Detect which cell encompasses the target text, then output its [X, Y] center coordinate. 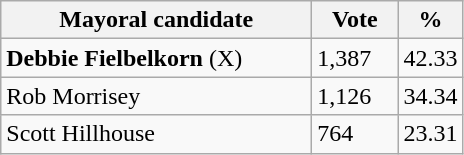
Scott Hillhouse [156, 134]
Debbie Fielbelkorn (X) [156, 58]
23.31 [430, 134]
Vote [355, 20]
34.34 [430, 96]
Rob Morrisey [156, 96]
42.33 [430, 58]
Mayoral candidate [156, 20]
1,387 [355, 58]
764 [355, 134]
% [430, 20]
1,126 [355, 96]
